Provide the (x, y) coordinate of the cell's center where the given text is located.  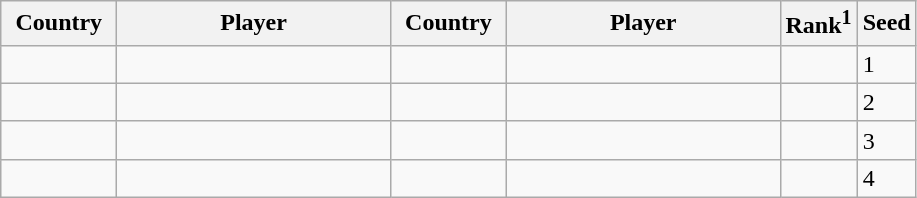
3 (886, 140)
4 (886, 178)
Rank1 (818, 24)
1 (886, 64)
Seed (886, 24)
2 (886, 102)
